Locate the cell with the specified text and output its (x, y) center coordinate. 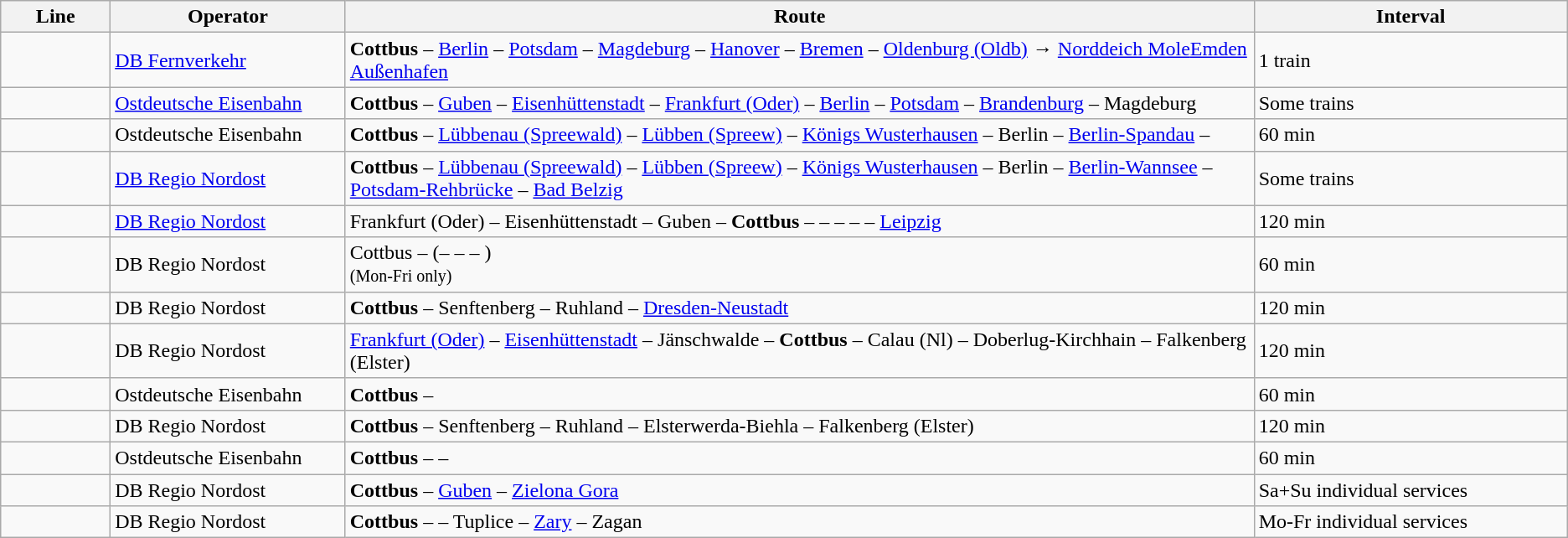
Mo-Fr individual services (1411, 522)
Cottbus – – Tuplice – Zary – Zagan (799, 522)
Cottbus – Lübbenau (Spreewald) – Lübben (Spreew) – Königs Wusterhausen – Berlin – Berlin-Spandau – (799, 135)
Cottbus – (799, 394)
Frankfurt (Oder) – Eisenhüttenstadt – Guben – Cottbus – – – – – Leipzig (799, 221)
Cottbus – Guben – Zielona Gora (799, 490)
Cottbus – Senftenberg – Ruhland – Elsterwerda-Biehla – Falkenberg (Elster) (799, 426)
DB Fernverkehr (228, 60)
Route (799, 17)
Cottbus – Berlin – Potsdam – Magdeburg – Hanover – Bremen – Oldenburg (Oldb) → Norddeich MoleEmden Außenhafen (799, 60)
Frankfurt (Oder) – Eisenhüttenstadt – Jänschwalde – Cottbus – Calau (Nl) – Doberlug-Kirchhain – Falkenberg (Elster) (799, 350)
Cottbus – Senftenberg – Ruhland – Dresden-Neustadt (799, 308)
Interval (1411, 17)
Cottbus – Guben – Eisenhüttenstadt – Frankfurt (Oder) – Berlin – Potsdam – Brandenburg – Magdeburg (799, 103)
Cottbus – (– – – ) (Mon-Fri only) (799, 265)
1 train (1411, 60)
Cottbus – Lübbenau (Spreewald) – Lübben (Spreew) – Königs Wusterhausen – Berlin – Berlin-Wannsee – Potsdam-Rehbrücke – Bad Belzig (799, 178)
Operator (228, 17)
Sa+Su individual services (1411, 490)
Cottbus – – (799, 458)
Line (55, 17)
